Return the (x, y) coordinate for the center point of the cell that contains the specified text.  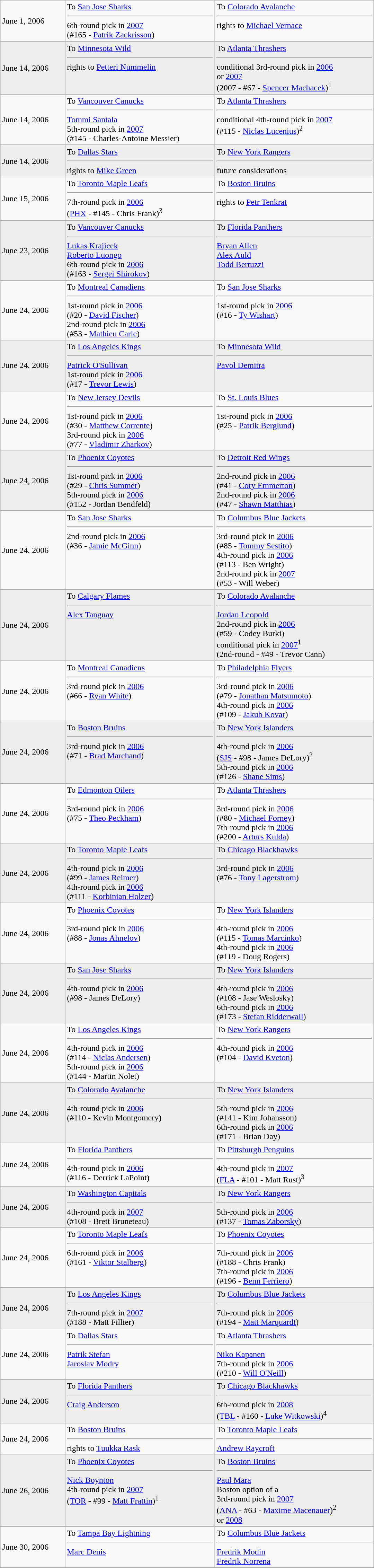
To St. Louis Blues1st-round pick in 2006(#25 - Patrik Berglund) (294, 421)
To Florida PanthersBryan AllenAlex AuldTodd Bertuzzi (294, 250)
To New York Islanders4th-round pick in 2006(#108 - Jase Weslosky)6th-round pick in 2006(#173 - Stefan Ridderwall) (294, 993)
To San Jose Sharks1st-round pick in 2006(#16 - Ty Wishart) (294, 310)
To Los Angeles Kings7th-round pick in 2007(#188 - Matt Fillier) (140, 1308)
To New York Islanders4th-round pick in 2006(SJS - #98 - James DeLory)25th-round pick in 2006(#126 - Shane Sims) (294, 752)
June 15, 2006 (33, 199)
To Atlanta Thrashersconditional 4th-round pick in 2007(#115 - Niclas Lucenius)2 (294, 120)
To Dallas Starsrights to Mike Green (140, 161)
To Phoenix Coyotes1st-round pick in 2006(#29 - Chris Summer)5th-round pick in 2006(#152 - Jordan Bendfeld) (140, 481)
To Chicago Blackhawks3rd-round pick in 2006(#76 - Tony Lagerstrom) (294, 873)
To Los Angeles Kings4th-round pick in 2006(#114 - Niclas Andersen)5th-round pick in 2006(#144 - Martin Nolet) (140, 1053)
To Detroit Red Wings2nd-round pick in 2006(#41 - Cory Emmerton)2nd-round pick in 2006(#47 - Shawn Matthias) (294, 481)
To Colorado Avalancherights to Michael Vernace (294, 21)
To Phoenix Coyotes3rd-round pick in 2006(#88 - Jonas Ahnelov) (140, 933)
To Toronto Maple Leafs6th-round pick in 2006(#161 - Viktor Stalberg) (140, 1258)
To Vancouver CanucksTommi Santala5th-round pick in 2007(#145 - Charles-Antoine Messier) (140, 120)
To Tampa Bay LightningMarc Denis (140, 1547)
To Toronto Maple LeafsAndrew Raycroft (294, 1439)
To New York Islanders4th-round pick in 2006(#115 - Tomas Marcinko)4th-round pick in 2006(#119 - Doug Rogers) (294, 933)
To Chicago Blackhawks6th-round pick in 2008(TBL - #160 - Luke Witkowski)4 (294, 1401)
To Boston Bruins3rd-round pick in 2006(#71 - Brad Marchand) (140, 752)
To Columbus Blue Jackets7th-round pick in 2006(#194 - Matt Marquardt) (294, 1308)
To Minnesota WildPavol Demitra (294, 365)
To Boston Bruinsrights to Tuukka Rask (140, 1439)
To Minnesota Wildrights to Petteri Nummelin (140, 68)
To Florida PanthersCraig Anderson (140, 1401)
To Phoenix Coyotes7th-round pick in 2006(#188 - Chris Frank)7th-round pick in 2006(#196 - Benn Ferriero) (294, 1258)
June 30, 2006 (33, 1547)
To San Jose Sharks6th-round pick in 2007(#165 - Patrik Zackrisson) (140, 21)
To Dallas StarsPatrik StefanJaroslav Modry (140, 1354)
To Phoenix CoyotesNick Boynton4th-round pick in 2007(TOR - #99 - Matt Frattin)1 (140, 1490)
To Toronto Maple Leafs7th-round pick in 2006(PHX - #145 - Chris Frank)3 (140, 199)
To Edmonton Oilers3rd-round pick in 2006(#75 - Theo Peckham) (140, 813)
To Washington Capitals4th-round pick in 2007(#108 - Brett Bruneteau) (140, 1207)
To Atlanta Thrashers3rd-round pick in 2006(#80 - Michael Forney)7th-round pick in 2006(#200 - Arturs Kulda) (294, 813)
To Toronto Maple Leafs4th-round pick in 2006(#99 - James Reimer)4th-round pick in 2006(#111 - Korbinian Holzer) (140, 873)
June 1, 2006 (33, 21)
To San Jose Sharks2nd-round pick in 2006(#36 - Jamie McGinn) (140, 550)
June 23, 2006 (33, 250)
To Vancouver CanucksLukas KrajicekRoberto Luongo6th-round pick in 2006(#163 - Sergei Shirokov) (140, 250)
To Los Angeles KingsPatrick O'Sullivan1st-round pick in 2006(#17 - Trevor Lewis) (140, 365)
To Montreal Canadiens1st-round pick in 2006(#20 - David Fischer)2nd-round pick in 2006(#53 - Mathieu Carle) (140, 310)
To San Jose Sharks4th-round pick in 2006(#98 - James DeLory) (140, 993)
To Atlanta Thrashersconditional 3rd-round pick in 2006or 2007(2007 - #67 - Spencer Machacek)1 (294, 68)
To Columbus Blue Jackets3rd-round pick in 2006(#85 - Tommy Sestito)4th-round pick in 2006(#113 - Ben Wright)2nd-round pick in 2007(#53 - Will Weber) (294, 550)
To New York Rangers4th-round pick in 2006(#104 - David Kveton) (294, 1053)
To Columbus Blue JacketsFredrik ModinFredrik Norrena (294, 1547)
To Boston BruinsPaul MaraBoston option of a3rd-round pick in 2007(ANA - #63 - Maxime Macenauer)2or 2008 (294, 1490)
To Montreal Canadiens3rd-round pick in 2006(#66 - Ryan White) (140, 691)
To New York Rangers5th-round pick in 2006(#137 - Tomas Zaborsky) (294, 1207)
To New York Rangersfuture considerations (294, 161)
To Calgary FlamesAlex Tanguay (140, 625)
To New York Islanders5th-round pick in 2006(#141 - Kim Johansson)6th-round pick in 2006(#171 - Brian Day) (294, 1113)
June 26, 2006 (33, 1490)
To New Jersey Devils1st-round pick in 2006(#30 - Matthew Corrente)3rd-round pick in 2006(#77 - Vladimir Zharkov) (140, 421)
To Colorado AvalancheJordan Leopold2nd-round pick in 2006(#59 - Codey Burki)conditional pick in 20071(2nd-round - #49 - Trevor Cann) (294, 625)
To Boston Bruinsrights to Petr Tenkrat (294, 199)
To Atlanta ThrashersNiko Kapanen7th-round pick in 2006(#210 - Will O'Neill) (294, 1354)
To Pittsburgh Penguins4th-round pick in 2007(FLA - #101 - Matt Rust)3 (294, 1165)
To Philadelphia Flyers3rd-round pick in 2006(#79 - Jonathan Matsumoto)4th-round pick in 2006(#109 - Jakub Kovar) (294, 691)
To Colorado Avalanche4th-round pick in 2006(#110 - Kevin Montgomery) (140, 1113)
To Florida Panthers4th-round pick in 2006(#116 - Derrick LaPoint) (140, 1165)
